For the text-containing cell, return its midpoint in [X, Y] coordinate format. 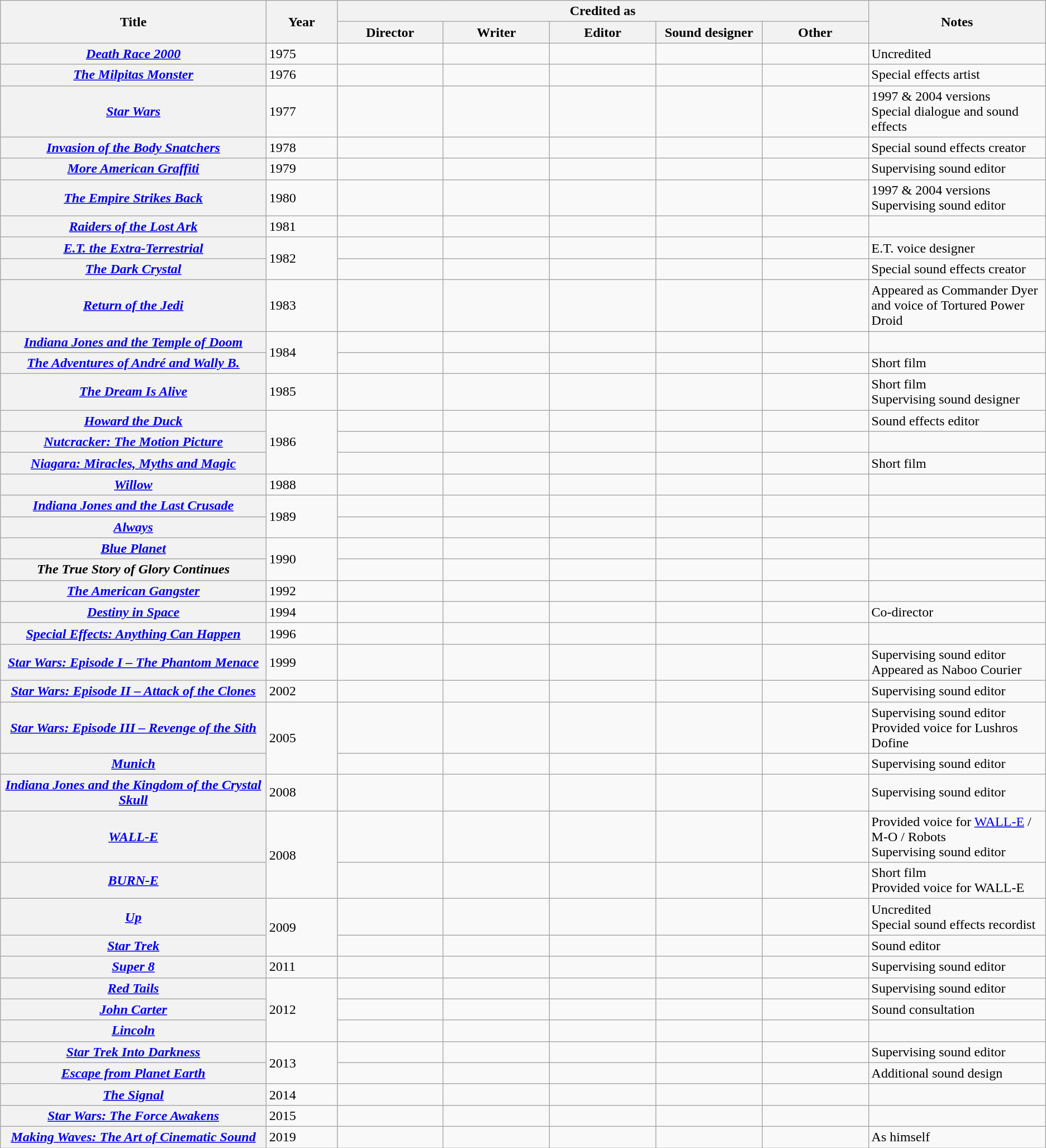
Appeared as Commander Dyer and voice of Tortured Power Droid [957, 305]
Short filmProvided voice for WALL-E [957, 881]
1975 [302, 54]
1999 [302, 662]
Making Waves: The Art of Cinematic Sound [134, 1137]
Star Wars: Episode III – Revenge of the Sith [134, 728]
Raiders of the Lost Ark [134, 226]
Return of the Jedi [134, 305]
The Adventures of André and Wally B. [134, 363]
Year [302, 22]
1990 [302, 559]
E.T. the Extra-Terrestrial [134, 248]
Special Effects: Anything Can Happen [134, 633]
Munich [134, 764]
UncreditedSpecial sound effects recordist [957, 917]
1979 [302, 169]
Sound designer [709, 32]
Director [390, 32]
Sound editor [957, 946]
John Carter [134, 1009]
Title [134, 22]
Death Race 2000 [134, 54]
1997 & 2004 versionsSpecial dialogue and sound effects [957, 111]
As himself [957, 1137]
1989 [302, 516]
2002 [302, 691]
Howard the Duck [134, 421]
Indiana Jones and the Last Crusade [134, 506]
1988 [302, 485]
2013 [302, 1062]
1976 [302, 75]
Super 8 [134, 967]
Star Wars: The Force Awakens [134, 1116]
More American Graffiti [134, 169]
Invasion of the Body Snatchers [134, 148]
Supervising sound editorAppeared as Naboo Courier [957, 662]
2011 [302, 967]
2012 [302, 1009]
Star Wars: Episode I – The Phantom Menace [134, 662]
Star Trek [134, 946]
BURN-E [134, 881]
Uncredited [957, 54]
Credited as [602, 11]
2005 [302, 738]
Notes [957, 22]
Co-director [957, 612]
1982 [302, 258]
Editor [602, 32]
E.T. voice designer [957, 248]
Star Wars [134, 111]
Special effects artist [957, 75]
The Signal [134, 1094]
Nutcracker: The Motion Picture [134, 442]
WALL-E [134, 837]
The Dark Crystal [134, 269]
2014 [302, 1094]
Indiana Jones and the Kingdom of the Crystal Skull [134, 793]
Short filmSupervising sound designer [957, 392]
1985 [302, 392]
Willow [134, 485]
The Empire Strikes Back [134, 198]
1977 [302, 111]
The True Story of Glory Continues [134, 570]
Always [134, 527]
2015 [302, 1116]
Niagara: Miracles, Myths and Magic [134, 463]
Lincoln [134, 1031]
1996 [302, 633]
Sound effects editor [957, 421]
1980 [302, 198]
Star Trek Into Darkness [134, 1052]
Up [134, 917]
Other [815, 32]
Red Tails [134, 988]
Indiana Jones and the Temple of Doom [134, 341]
1978 [302, 148]
Blue Planet [134, 548]
Destiny in Space [134, 612]
1986 [302, 442]
1981 [302, 226]
1992 [302, 591]
The American Gangster [134, 591]
Sound consultation [957, 1009]
The Dream Is Alive [134, 392]
1983 [302, 305]
The Milpitas Monster [134, 75]
Provided voice for WALL-E / M-O / RobotsSupervising sound editor [957, 837]
2009 [302, 928]
Additional sound design [957, 1073]
1997 & 2004 versionsSupervising sound editor [957, 198]
Escape from Planet Earth [134, 1073]
1984 [302, 352]
1994 [302, 612]
2019 [302, 1137]
Supervising sound editorProvided voice for Lushros Dofine [957, 728]
Writer [496, 32]
Star Wars: Episode II – Attack of the Clones [134, 691]
